Output the [x, y] coordinate of the center of the cell containing the given text.  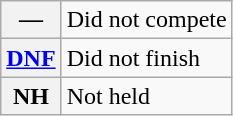
DNF [31, 58]
— [31, 20]
NH [31, 96]
Not held [146, 96]
Did not finish [146, 58]
Did not compete [146, 20]
